Locate the cell with the specified text and output its (x, y) center coordinate. 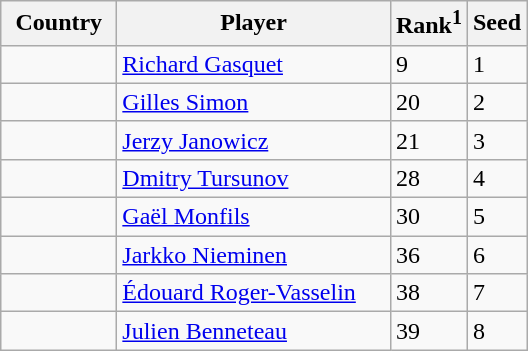
Gaël Monfils (254, 217)
5 (496, 217)
20 (428, 102)
4 (496, 178)
Jerzy Janowicz (254, 140)
Dmitry Tursunov (254, 178)
38 (428, 293)
7 (496, 293)
6 (496, 255)
3 (496, 140)
8 (496, 331)
Richard Gasquet (254, 64)
Player (254, 24)
28 (428, 178)
39 (428, 331)
Jarkko Nieminen (254, 255)
21 (428, 140)
Julien Benneteau (254, 331)
30 (428, 217)
Rank1 (428, 24)
Gilles Simon (254, 102)
36 (428, 255)
1 (496, 64)
Country (59, 24)
2 (496, 102)
9 (428, 64)
Édouard Roger-Vasselin (254, 293)
Seed (496, 24)
